From the cell containing the given text, extract its center point as [X, Y] coordinate. 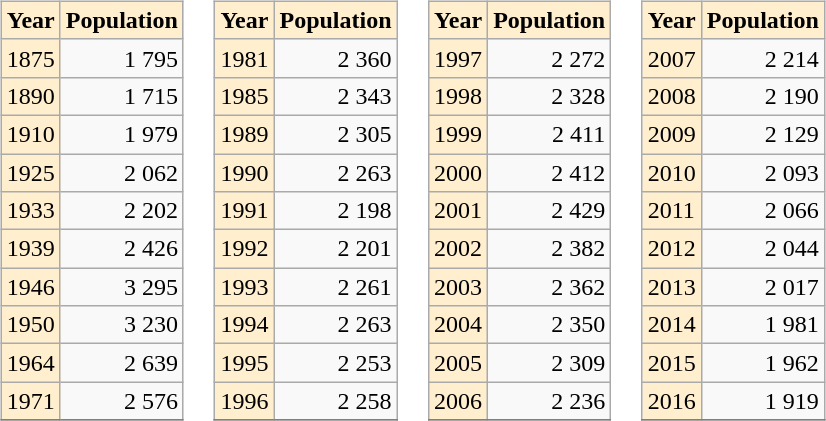
3 230 [122, 325]
2 202 [122, 211]
2 129 [762, 134]
2 350 [550, 325]
2 309 [550, 363]
1925 [30, 173]
2 343 [336, 96]
2 429 [550, 211]
1950 [30, 325]
2 305 [336, 134]
2 066 [762, 211]
1 715 [122, 96]
2 062 [122, 173]
2 272 [550, 58]
2 639 [122, 363]
2 382 [550, 249]
1993 [244, 287]
2 258 [336, 401]
1890 [30, 96]
1992 [244, 249]
2016 [672, 401]
1985 [244, 96]
2006 [458, 401]
1875 [30, 58]
2 253 [336, 363]
2 576 [122, 401]
2 198 [336, 211]
2 362 [550, 287]
2 411 [550, 134]
1990 [244, 173]
2002 [458, 249]
2005 [458, 363]
2 412 [550, 173]
3 295 [122, 287]
2003 [458, 287]
1989 [244, 134]
1 962 [762, 363]
2011 [672, 211]
2007 [672, 58]
2 236 [550, 401]
1995 [244, 363]
2 261 [336, 287]
2004 [458, 325]
2009 [672, 134]
1964 [30, 363]
2 426 [122, 249]
2013 [672, 287]
1910 [30, 134]
1 795 [122, 58]
2 201 [336, 249]
1994 [244, 325]
1997 [458, 58]
2 044 [762, 249]
2 328 [550, 96]
1933 [30, 211]
1998 [458, 96]
1939 [30, 249]
1991 [244, 211]
2000 [458, 173]
2001 [458, 211]
1996 [244, 401]
1 981 [762, 325]
2010 [672, 173]
2014 [672, 325]
1999 [458, 134]
1981 [244, 58]
2 017 [762, 287]
2012 [672, 249]
2008 [672, 96]
1 979 [122, 134]
2 214 [762, 58]
1 919 [762, 401]
2 360 [336, 58]
2 190 [762, 96]
1971 [30, 401]
2015 [672, 363]
2 093 [762, 173]
1946 [30, 287]
